Provide the [X, Y] coordinate of the cell's center where the given text is located.  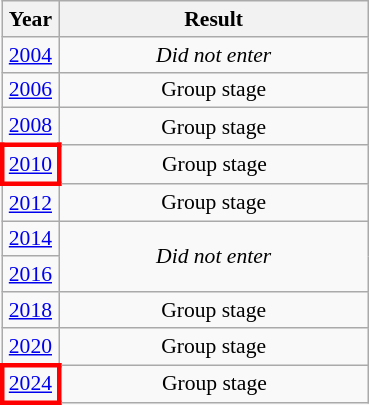
2014 [30, 239]
2018 [30, 310]
2012 [30, 202]
Result [214, 19]
2024 [30, 384]
2010 [30, 164]
2020 [30, 346]
2004 [30, 55]
Year [30, 19]
2006 [30, 90]
2008 [30, 126]
2016 [30, 275]
